Pinpoint the cell where the given text exists, returning its (x, y) midpoint coordinate. 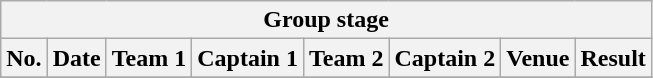
Venue (538, 58)
No. (24, 58)
Date (76, 58)
Captain 1 (248, 58)
Team 1 (149, 58)
Captain 2 (445, 58)
Result (613, 58)
Group stage (326, 20)
Team 2 (346, 58)
